Extract the (x, y) coordinate from the center of the cell holding the provided text.  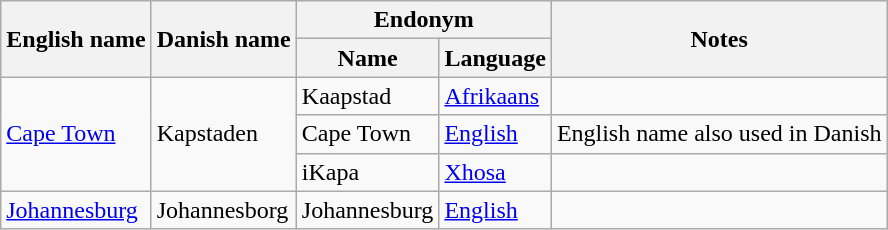
English name also used in Danish (719, 134)
Xhosa (495, 172)
Endonym (424, 20)
iKapa (368, 172)
Language (495, 58)
Name (368, 58)
Notes (719, 39)
English name (76, 39)
Kaapstad (368, 96)
Kapstaden (224, 134)
Afrikaans (495, 96)
Johannesborg (224, 210)
Danish name (224, 39)
